From the cell containing the given text, extract its center point as [x, y] coordinate. 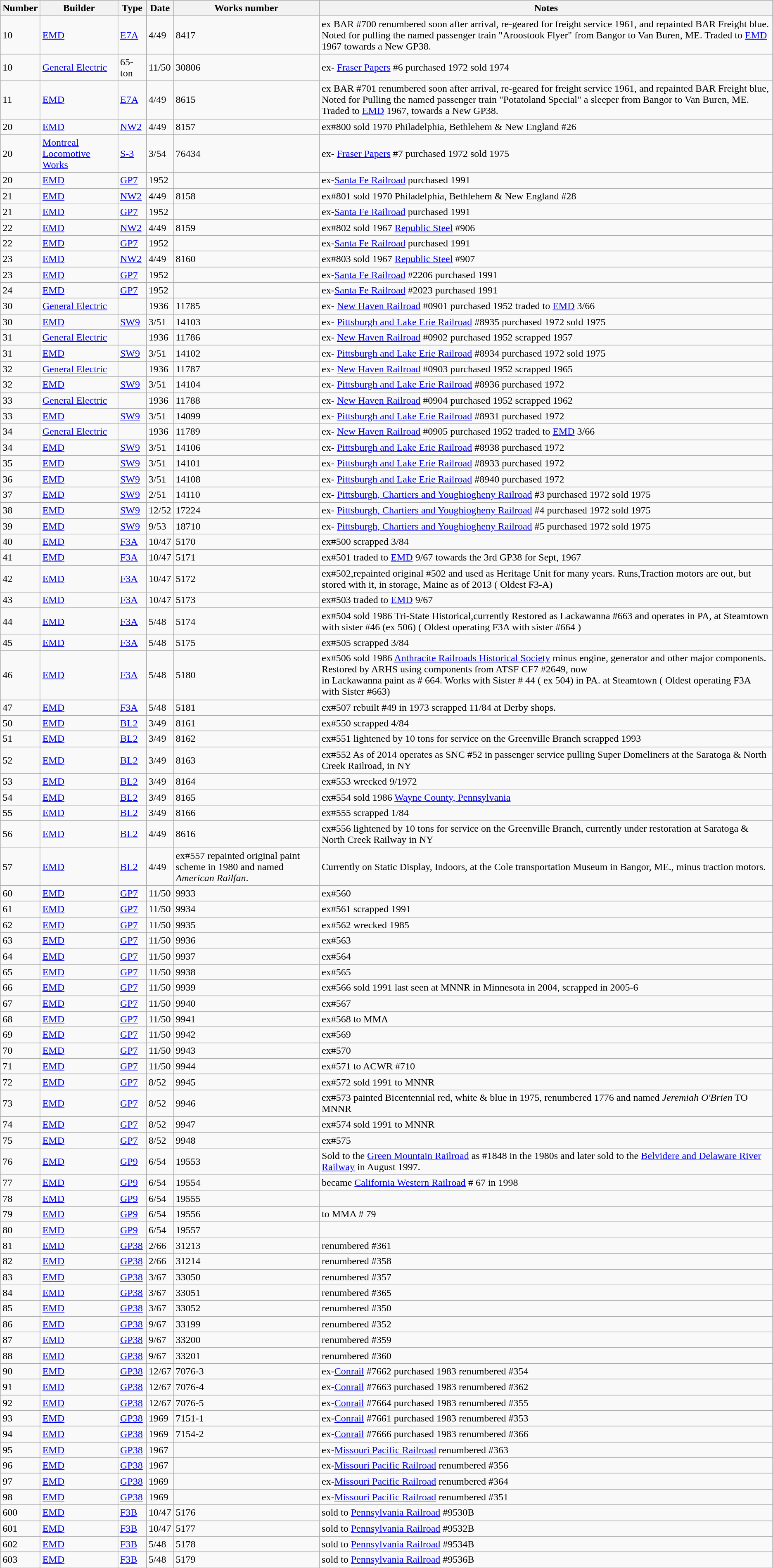
19556 [247, 1214]
ex#800 sold 1970 Philadelphia, Bethlehem & New England #26 [546, 127]
ex#556 lightened by 10 tons for service on the Greenville Branch, currently under restoration at Saratoga & North Creek Railway in NY [546, 834]
33052 [247, 1308]
8163 [247, 760]
9935 [247, 925]
ex-Missouri Pacific Railroad renumbered #364 [546, 1481]
ex#557 repainted original paint scheme in 1980 and named American Railfan. [247, 867]
19557 [247, 1230]
ex- Pittsburgh and Lake Erie Railroad #8935 purchased 1972 sold 1975 [546, 322]
8164 [247, 781]
ex#500 scrapped 3/84 [546, 542]
31213 [247, 1246]
ex#507 rebuilt #49 in 1973 scrapped 11/84 at Derby shops. [546, 707]
renumbered #360 [546, 1355]
24 [20, 291]
9946 [247, 1103]
9943 [247, 1050]
ex- New Haven Railroad #0904 purchased 1952 scrapped 1962 [546, 400]
95 [20, 1450]
97 [20, 1481]
5179 [247, 1560]
53 [20, 781]
33200 [247, 1340]
62 [20, 925]
ex#801 sold 1970 Philadelphia, Bethlehem & New England #28 [546, 196]
9945 [247, 1082]
ex#574 sold 1991 to MNNR [546, 1124]
14103 [247, 322]
14110 [247, 494]
9948 [247, 1140]
ex#505 scrapped 3/84 [546, 643]
19553 [247, 1161]
8417 [247, 35]
ex#570 [546, 1050]
33201 [247, 1355]
9944 [247, 1066]
86 [20, 1324]
11786 [247, 338]
11 [20, 100]
8159 [247, 227]
14099 [247, 416]
renumbered #365 [546, 1293]
94 [20, 1434]
ex- Pittsburgh and Lake Erie Railroad #8933 purchased 1972 [546, 463]
75 [20, 1140]
7076-4 [247, 1387]
renumbered #350 [546, 1308]
85 [20, 1308]
60 [20, 894]
Sold to the Green Mountain Railroad as #1848 in the 1980s and later sold to the Belvidere and Delaware River Railway in August 1997. [546, 1161]
ex#569 [546, 1035]
81 [20, 1246]
ex#562 wrecked 1985 [546, 925]
9938 [247, 972]
65-ton [132, 68]
8166 [247, 813]
to MMA # 79 [546, 1214]
9939 [247, 988]
11787 [247, 369]
9947 [247, 1124]
65 [20, 972]
renumbered #361 [546, 1246]
ex#568 to MMA [546, 1019]
77 [20, 1183]
ex- Pittsburgh and Lake Erie Railroad #8936 purchased 1972 [546, 385]
ex-Conrail #7664 purchased 1983 renumbered #355 [546, 1403]
ex- Pittsburgh, Chartiers and Youghiogheny Railroad #3 purchased 1972 sold 1975 [546, 494]
5170 [247, 542]
ex#803 sold 1967 Republic Steel #907 [546, 259]
601 [20, 1528]
71 [20, 1066]
69 [20, 1035]
7151-1 [247, 1419]
67 [20, 1003]
98 [20, 1497]
74 [20, 1124]
50 [20, 723]
ex-Missouri Pacific Railroad renumbered #351 [546, 1497]
ex- New Haven Railroad #0901 purchased 1952 traded to EMD 3/66 [546, 306]
ex#553 wrecked 9/1972 [546, 781]
ex- Pittsburgh, Chartiers and Youghiogheny Railroad #5 purchased 1972 sold 1975 [546, 526]
54 [20, 797]
ex#575 [546, 1140]
Date [160, 8]
ex- Pittsburgh and Lake Erie Railroad #8940 purchased 1972 [546, 479]
ex#550 scrapped 4/84 [546, 723]
19555 [247, 1199]
ex- Fraser Papers #6 purchased 1972 sold 1974 [546, 68]
sold to Pennsylvania Railroad #9534B [546, 1544]
72 [20, 1082]
45 [20, 643]
8162 [247, 739]
8616 [247, 834]
14106 [247, 447]
Currently on Static Display, Indoors, at the Cole transportation Museum in Bangor, ME., minus traction motors. [546, 867]
ex#564 [546, 956]
Builder [79, 8]
9941 [247, 1019]
603 [20, 1560]
88 [20, 1355]
ex#552 As of 2014 operates as SNC #52 in passenger service pulling Super Domeliners at the Saratoga & North Creek Railroad, in NY [546, 760]
70 [20, 1050]
84 [20, 1293]
87 [20, 1340]
83 [20, 1277]
8160 [247, 259]
5177 [247, 1528]
5178 [247, 1544]
ex#555 scrapped 1/84 [546, 813]
ex- Pittsburgh and Lake Erie Railroad #8934 purchased 1972 sold 1975 [546, 353]
92 [20, 1403]
5173 [247, 600]
Works number [247, 8]
14108 [247, 479]
2/51 [160, 494]
9937 [247, 956]
14104 [247, 385]
Type [132, 8]
ex-Conrail #7662 purchased 1983 renumbered #354 [546, 1371]
renumbered #359 [546, 1340]
ex#503 traded to EMD 9/67 [546, 600]
43 [20, 600]
7076-3 [247, 1371]
9933 [247, 894]
78 [20, 1199]
3/54 [160, 154]
12/52 [160, 510]
Notes [546, 8]
61 [20, 909]
602 [20, 1544]
ex- New Haven Railroad #0902 purchased 1952 scrapped 1957 [546, 338]
17224 [247, 510]
5172 [247, 579]
ex- New Haven Railroad #0903 purchased 1952 scrapped 1965 [546, 369]
41 [20, 558]
63 [20, 941]
8615 [247, 100]
ex#563 [546, 941]
7076-5 [247, 1403]
35 [20, 463]
7154-2 [247, 1434]
79 [20, 1214]
76434 [247, 154]
46 [20, 675]
14102 [247, 353]
38 [20, 510]
90 [20, 1371]
ex#565 [546, 972]
9936 [247, 941]
ex-Santa Fe Railroad #2023 purchased 1991 [546, 291]
36 [20, 479]
ex#561 scrapped 1991 [546, 909]
33051 [247, 1293]
8165 [247, 797]
ex#802 sold 1967 Republic Steel #906 [546, 227]
S-3 [132, 154]
73 [20, 1103]
ex- Pittsburgh and Lake Erie Railroad #8938 purchased 1972 [546, 447]
14101 [247, 463]
became California Western Railroad # 67 in 1998 [546, 1183]
33050 [247, 1277]
5180 [247, 675]
ex#560 [546, 894]
40 [20, 542]
5175 [247, 643]
ex- Fraser Papers #7 purchased 1972 sold 1975 [546, 154]
11785 [247, 306]
ex-Conrail #7661 purchased 1983 renumbered #353 [546, 1419]
5174 [247, 622]
sold to Pennsylvania Railroad #9536B [546, 1560]
sold to Pennsylvania Railroad #9532B [546, 1528]
9/53 [160, 526]
600 [20, 1513]
9942 [247, 1035]
ex-Santa Fe Railroad #2206 purchased 1991 [546, 274]
8158 [247, 196]
19554 [247, 1183]
18710 [247, 526]
ex-Missouri Pacific Railroad renumbered #363 [546, 1450]
37 [20, 494]
renumbered #357 [546, 1277]
9940 [247, 1003]
30806 [247, 68]
ex-Conrail #7663 purchased 1983 renumbered #362 [546, 1387]
5171 [247, 558]
91 [20, 1387]
Number [20, 8]
sold to Pennsylvania Railroad #9530B [546, 1513]
9934 [247, 909]
Montreal Locomotive Works [79, 154]
5176 [247, 1513]
56 [20, 834]
57 [20, 867]
ex-Conrail #7666 purchased 1983 renumbered #366 [546, 1434]
ex#554 sold 1986 Wayne County, Pennsylvania [546, 797]
64 [20, 956]
68 [20, 1019]
82 [20, 1261]
ex#572 sold 1991 to MNNR [546, 1082]
ex#571 to ACWR #710 [546, 1066]
ex#573 painted Bicentennial red, white & blue in 1975, renumbered 1776 and named Jeremiah O'Brien TO MNNR [546, 1103]
ex-Missouri Pacific Railroad renumbered #356 [546, 1466]
44 [20, 622]
11789 [247, 432]
ex#501 traded to EMD 9/67 towards the 3rd GP38 for Sept, 1967 [546, 558]
11788 [247, 400]
76 [20, 1161]
42 [20, 579]
31214 [247, 1261]
ex- New Haven Railroad #0905 purchased 1952 traded to EMD 3/66 [546, 432]
ex#551 lightened by 10 tons for service on the Greenville Branch scrapped 1993 [546, 739]
renumbered #352 [546, 1324]
ex- Pittsburgh and Lake Erie Railroad #8931 purchased 1972 [546, 416]
51 [20, 739]
33199 [247, 1324]
ex#566 sold 1991 last seen at MNNR in Minnesota in 2004, scrapped in 2005-6 [546, 988]
93 [20, 1419]
ex#567 [546, 1003]
47 [20, 707]
8157 [247, 127]
5181 [247, 707]
8161 [247, 723]
66 [20, 988]
96 [20, 1466]
renumbered #358 [546, 1261]
52 [20, 760]
39 [20, 526]
ex- Pittsburgh, Chartiers and Youghiogheny Railroad #4 purchased 1972 sold 1975 [546, 510]
55 [20, 813]
80 [20, 1230]
